Capture the cell that displays the provided text and extract its [x, y] central coordinate. 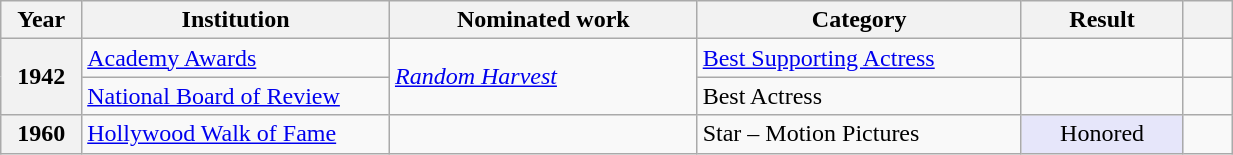
Random Harvest [543, 77]
1960 [42, 134]
Academy Awards [236, 58]
Year [42, 20]
Institution [236, 20]
Nominated work [543, 20]
Result [1102, 20]
Star – Motion Pictures [859, 134]
Category [859, 20]
National Board of Review [236, 96]
1942 [42, 77]
Hollywood Walk of Fame [236, 134]
Honored [1102, 134]
Best Actress [859, 96]
Best Supporting Actress [859, 58]
